Search for the cell housing the specified text and yield its [X, Y] center coordinate. 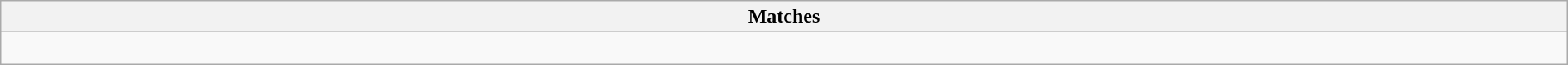
Matches [784, 17]
